Pinpoint the cell where the given text exists, returning its [x, y] midpoint coordinate. 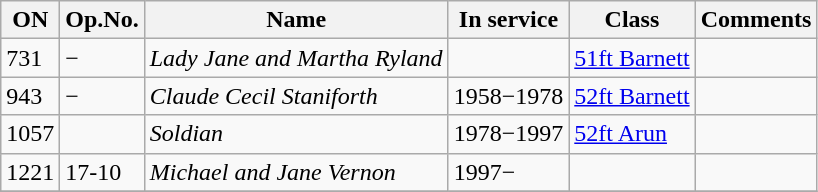
1997− [508, 172]
1978−1997 [508, 134]
51ft Barnett [632, 58]
731 [30, 58]
ON [30, 20]
Class [632, 20]
52ft Barnett [632, 96]
17-10 [102, 172]
1057 [30, 134]
Op.No. [102, 20]
Soldian [296, 134]
Name [296, 20]
Claude Cecil Staniforth [296, 96]
943 [30, 96]
1221 [30, 172]
Michael and Jane Vernon [296, 172]
Lady Jane and Martha Ryland [296, 58]
In service [508, 20]
52ft Arun [632, 134]
1958−1978 [508, 96]
Comments [756, 20]
